Return the [X, Y] coordinate for the center point of the cell that contains the specified text.  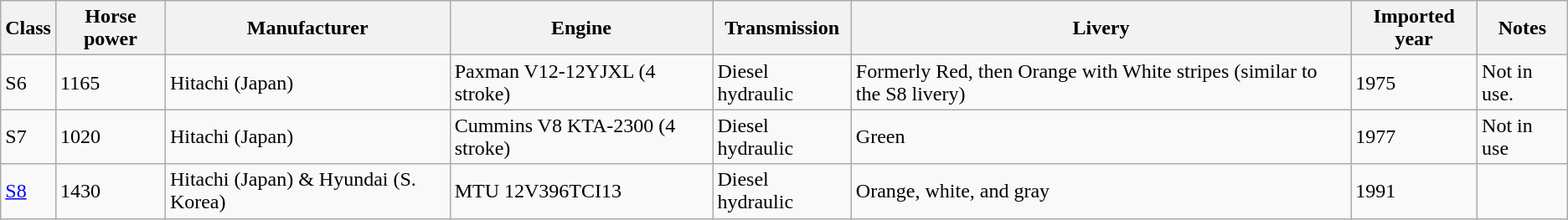
Green [1101, 137]
1975 [1414, 82]
Manufacturer [307, 28]
S6 [28, 82]
S8 [28, 191]
1165 [111, 82]
1020 [111, 137]
Livery [1101, 28]
Cummins V8 KTA-2300 (4 stroke) [581, 137]
MTU 12V396TCI13 [581, 191]
Not in use. [1523, 82]
Hitachi (Japan) & Hyundai (S. Korea) [307, 191]
1991 [1414, 191]
Orange, white, and gray [1101, 191]
Horse power [111, 28]
Not in use [1523, 137]
S7 [28, 137]
Class [28, 28]
Formerly Red, then Orange with White stripes (similar to the S8 livery) [1101, 82]
Paxman V12-12YJXL (4 stroke) [581, 82]
Imported year [1414, 28]
Notes [1523, 28]
Engine [581, 28]
1430 [111, 191]
Transmission [782, 28]
1977 [1414, 137]
